Pinpoint the cell where the given text exists, returning its (x, y) midpoint coordinate. 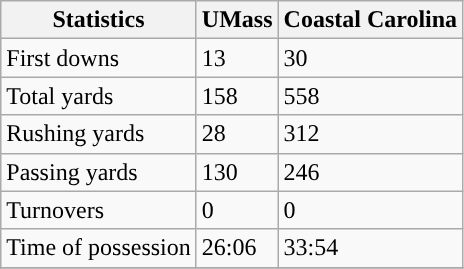
Passing yards (99, 172)
30 (370, 58)
130 (237, 172)
28 (237, 134)
First downs (99, 58)
Turnovers (99, 210)
UMass (237, 20)
Total yards (99, 96)
158 (237, 96)
Time of possession (99, 248)
13 (237, 58)
Rushing yards (99, 134)
33:54 (370, 248)
Statistics (99, 20)
Coastal Carolina (370, 20)
558 (370, 96)
246 (370, 172)
26:06 (237, 248)
312 (370, 134)
